Return [x, y] of the center of cell containing provided text 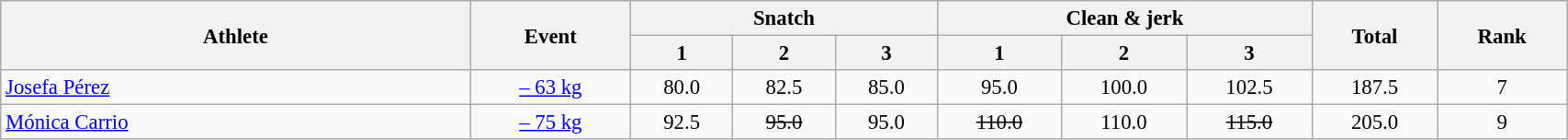
Total [1374, 35]
Event [550, 35]
205.0 [1374, 122]
92.5 [682, 122]
115.0 [1249, 122]
102.5 [1249, 87]
Rank [1503, 35]
Athlete [235, 35]
100.0 [1124, 87]
Mónica Carrio [235, 122]
85.0 [886, 87]
Clean & jerk [1125, 18]
– 75 kg [550, 122]
– 63 kg [550, 87]
187.5 [1374, 87]
7 [1503, 87]
Josefa Pérez [235, 87]
9 [1503, 122]
80.0 [682, 87]
Snatch [784, 18]
82.5 [784, 87]
